Extract the [X, Y] coordinate from the center of the cell holding the provided text.  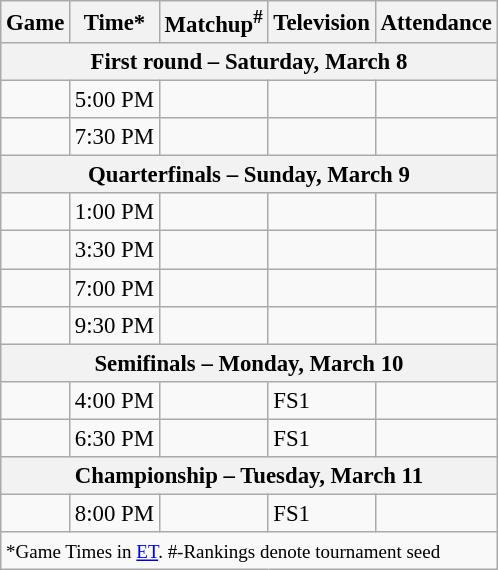
Semifinals – Monday, March 10 [249, 363]
5:00 PM [115, 100]
8:00 PM [115, 513]
Championship – Tuesday, March 11 [249, 476]
First round – Saturday, March 8 [249, 62]
*Game Times in ET. #-Rankings denote tournament seed [249, 551]
3:30 PM [115, 250]
Attendance [436, 22]
6:30 PM [115, 438]
Time* [115, 22]
9:30 PM [115, 325]
Game [36, 22]
Quarterfinals – Sunday, March 9 [249, 175]
Television [322, 22]
4:00 PM [115, 400]
1:00 PM [115, 213]
7:30 PM [115, 137]
7:00 PM [115, 288]
Matchup# [214, 22]
